Provide the (X, Y) coordinate of the cell's center where the given text is located.  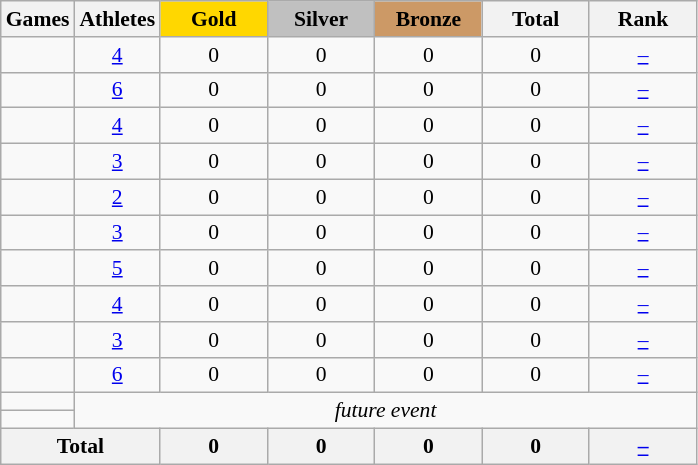
Rank (642, 19)
Bronze (428, 19)
Gold (214, 19)
future event (385, 411)
Silver (320, 19)
5 (117, 269)
Athletes (117, 19)
Games (38, 19)
2 (117, 197)
